Capture the cell that displays the provided text and extract its [X, Y] central coordinate. 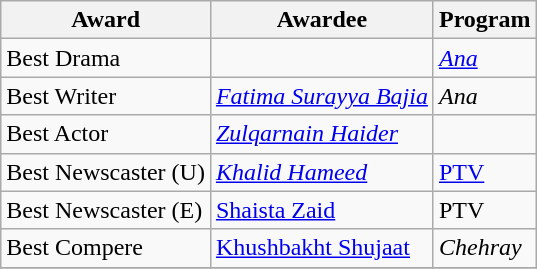
Awardee [322, 20]
Award [106, 20]
Fatima Surayya Bajia [322, 96]
Shaista Zaid [322, 210]
Best Actor [106, 134]
Khalid Hameed [322, 172]
Best Drama [106, 58]
Zulqarnain Haider [322, 134]
Chehray [484, 248]
Khushbakht Shujaat [322, 248]
Best Writer [106, 96]
Best Newscaster (E) [106, 210]
Best Newscaster (U) [106, 172]
Program [484, 20]
Best Compere [106, 248]
